Find where the given text appears and provide that cell's center as [X, Y] coordinate. 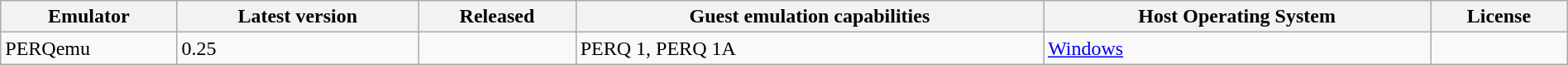
Windows [1237, 48]
Latest version [298, 17]
0.25 [298, 48]
License [1499, 17]
Released [498, 17]
Emulator [89, 17]
PERQ 1, PERQ 1A [809, 48]
Host Operating System [1237, 17]
PERQemu [89, 48]
Guest emulation capabilities [809, 17]
